Pinpoint the cell where the given text exists, returning its (x, y) midpoint coordinate. 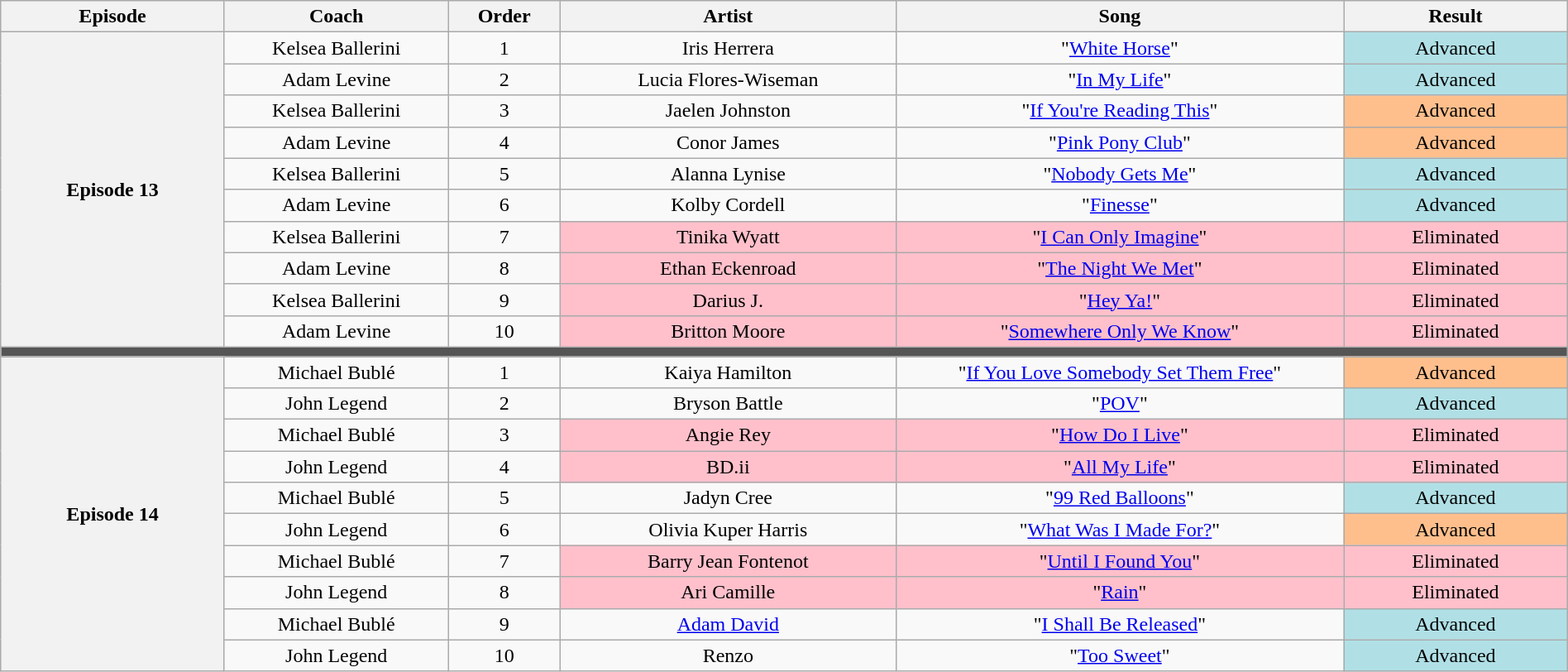
"If You Love Somebody Set Them Free" (1120, 372)
Renzo (728, 655)
"I Can Only Imagine" (1120, 237)
"Rain" (1120, 593)
"The Night We Met" (1120, 268)
Conor James (728, 142)
Episode 13 (112, 190)
Ari Camille (728, 593)
"If You're Reading This" (1120, 111)
Artist (728, 17)
Tinika Wyatt (728, 237)
Barry Jean Fontenot (728, 561)
Olivia Kuper Harris (728, 530)
Kolby Cordell (728, 205)
"In My Life" (1120, 79)
"Finesse" (1120, 205)
"Somewhere Only We Know" (1120, 331)
"99 Red Balloons" (1120, 498)
Result (1456, 17)
Coach (336, 17)
Alanna Lynise (728, 174)
Song (1120, 17)
"POV" (1120, 404)
Episode (112, 17)
"Pink Pony Club" (1120, 142)
Adam David (728, 624)
"I Shall Be Released" (1120, 624)
"Hey Ya!" (1120, 300)
Order (504, 17)
Bryson Battle (728, 404)
"Too Sweet" (1120, 655)
Angie Rey (728, 435)
Britton Moore (728, 331)
Iris Herrera (728, 48)
"How Do I Live" (1120, 435)
Jaelen Johnston (728, 111)
Episode 14 (112, 513)
"What Was I Made For?" (1120, 530)
Ethan Eckenroad (728, 268)
Lucia Flores-Wiseman (728, 79)
BD.ii (728, 467)
Jadyn Cree (728, 498)
"All My Life" (1120, 467)
"Until I Found You" (1120, 561)
Darius J. (728, 300)
Kaiya Hamilton (728, 372)
"White Horse" (1120, 48)
"Nobody Gets Me" (1120, 174)
